Identify which cell holds the provided text, then report its (X, Y) central coordinate. 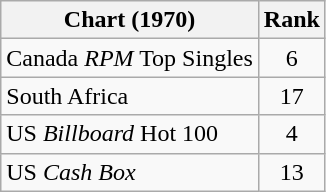
4 (292, 134)
US Billboard Hot 100 (130, 134)
17 (292, 96)
South Africa (130, 96)
13 (292, 172)
US Cash Box (130, 172)
Canada RPM Top Singles (130, 58)
Rank (292, 20)
6 (292, 58)
Chart (1970) (130, 20)
